Find where the given text appears and provide that cell's center as (X, Y) coordinate. 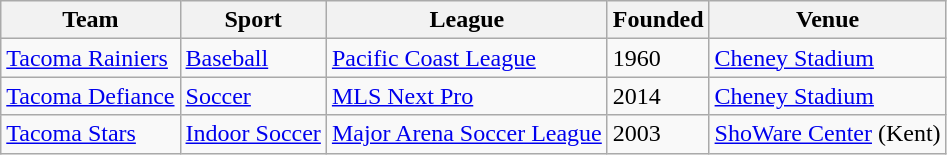
Tacoma Defiance (90, 96)
Soccer (253, 96)
Founded (658, 20)
Tacoma Rainiers (90, 58)
1960 (658, 58)
Pacific Coast League (466, 58)
MLS Next Pro (466, 96)
ShoWare Center (Kent) (828, 134)
Major Arena Soccer League (466, 134)
Baseball (253, 58)
Sport (253, 20)
Indoor Soccer (253, 134)
Team (90, 20)
2014 (658, 96)
Venue (828, 20)
2003 (658, 134)
League (466, 20)
Tacoma Stars (90, 134)
